Return the [X, Y] coordinate for the center point of the cell that contains the specified text.  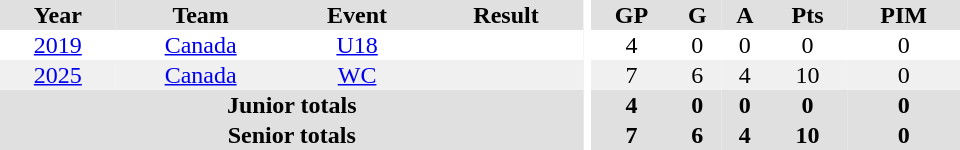
G [698, 15]
A [745, 15]
Result [506, 15]
Senior totals [292, 135]
U18 [358, 45]
Junior totals [292, 105]
PIM [904, 15]
2019 [58, 45]
GP [631, 15]
Team [201, 15]
Event [358, 15]
Pts [808, 15]
2025 [58, 75]
Year [58, 15]
WC [358, 75]
